Identify which cell holds the provided text, then report its (x, y) central coordinate. 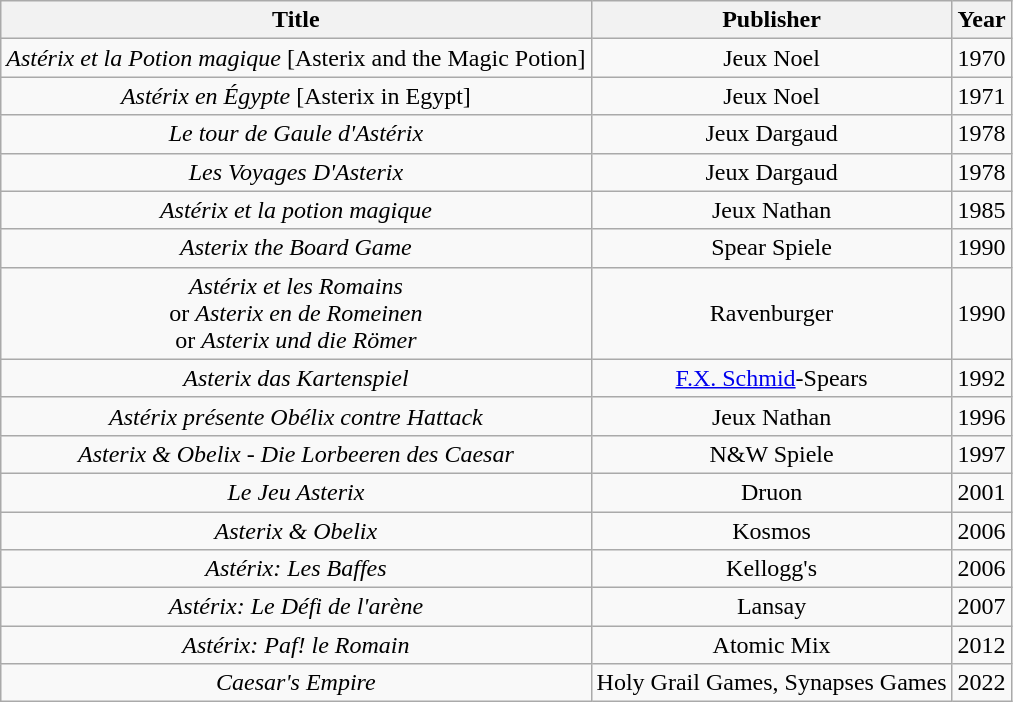
2012 (982, 645)
Astérix: Le Défi de l'arène (296, 607)
Spear Spiele (772, 248)
Astérix et la potion magique (296, 210)
1992 (982, 378)
Kellogg's (772, 569)
2001 (982, 492)
2007 (982, 607)
1997 (982, 454)
Astérix et les Romains or Asterix en de Romeinen or Asterix und die Römer (296, 313)
Le tour de Gaule d'Astérix (296, 134)
N&W Spiele (772, 454)
F.X. Schmid-Spears (772, 378)
Lansay (772, 607)
1996 (982, 416)
2022 (982, 683)
Astérix présente Obélix contre Hattack (296, 416)
Publisher (772, 20)
Kosmos (772, 531)
Astérix et la Potion magique [Asterix and the Magic Potion] (296, 58)
Asterix das Kartenspiel (296, 378)
Ravenburger (772, 313)
Druon (772, 492)
Astérix en Égypte [Asterix in Egypt] (296, 96)
Caesar's Empire (296, 683)
Asterix the Board Game (296, 248)
Atomic Mix (772, 645)
Asterix & Obelix - Die Lorbeeren des Caesar (296, 454)
Le Jeu Asterix (296, 492)
Holy Grail Games, Synapses Games (772, 683)
Asterix & Obelix (296, 531)
Title (296, 20)
Astérix: Paf! le Romain (296, 645)
Astérix: Les Baffes (296, 569)
1971 (982, 96)
1985 (982, 210)
Year (982, 20)
Les Voyages D'Asterix (296, 172)
1970 (982, 58)
